Capture the cell that displays the provided text and extract its (x, y) central coordinate. 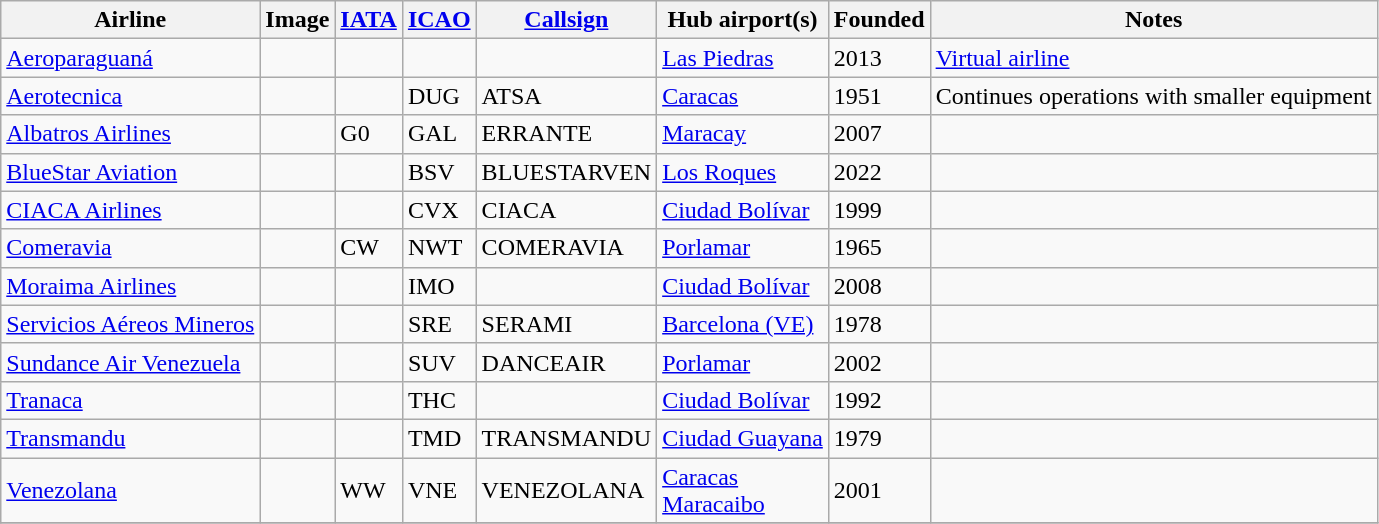
WW (369, 490)
GAL (439, 134)
ERRANTE (566, 134)
CIACA (566, 210)
SUV (439, 362)
Sundance Air Venezuela (130, 362)
ATSA (566, 96)
NWT (439, 248)
2008 (879, 286)
2001 (879, 490)
IMO (439, 286)
Barcelona (VE) (743, 324)
Las Piedras (743, 58)
Transmandu (130, 438)
Virtual airline (1154, 58)
Hub airport(s) (743, 20)
COMERAVIA (566, 248)
Albatros Airlines (130, 134)
1965 (879, 248)
VENEZOLANA (566, 490)
Moraima Airlines (130, 286)
Comeravia (130, 248)
1978 (879, 324)
DUG (439, 96)
ICAO (439, 20)
TRANSMANDU (566, 438)
1951 (879, 96)
THC (439, 400)
SRE (439, 324)
Venezolana (130, 490)
IATA (369, 20)
CIACA Airlines (130, 210)
Maracay (743, 134)
Tranaca (130, 400)
Callsign (566, 20)
Los Roques (743, 172)
BlueStar Aviation (130, 172)
Servicios Aéreos Mineros (130, 324)
Continues operations with smaller equipment (1154, 96)
G0 (369, 134)
BSV (439, 172)
TMD (439, 438)
CVX (439, 210)
Image (298, 20)
1992 (879, 400)
2007 (879, 134)
VNE (439, 490)
CW (369, 248)
2002 (879, 362)
Aerotecnica (130, 96)
Notes (1154, 20)
1999 (879, 210)
BLUESTARVEN (566, 172)
Airline (130, 20)
2022 (879, 172)
DANCEAIR (566, 362)
CaracasMaracaibo (743, 490)
1979 (879, 438)
Aeroparaguaná (130, 58)
Founded (879, 20)
2013 (879, 58)
Caracas (743, 96)
Ciudad Guayana (743, 438)
SERAMI (566, 324)
